Locate the cell with the specified text and output its [X, Y] center coordinate. 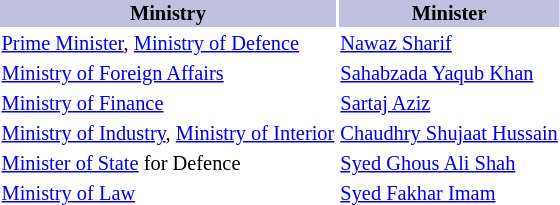
Ministry of Industry, Ministry of Interior [168, 134]
Minister of State for Defence [168, 164]
Syed Ghous Ali Shah [449, 164]
Nawaz Sharif [449, 44]
Prime Minister, Ministry of Defence [168, 44]
Ministry [168, 14]
Ministry of Foreign Affairs [168, 74]
Ministry of Finance [168, 104]
Chaudhry Shujaat Hussain [449, 134]
Minister [449, 14]
Sahabzada Yaqub Khan [449, 74]
Sartaj Aziz [449, 104]
